Scan for the cell matching the given text and deliver its [X, Y] coordinate at center. 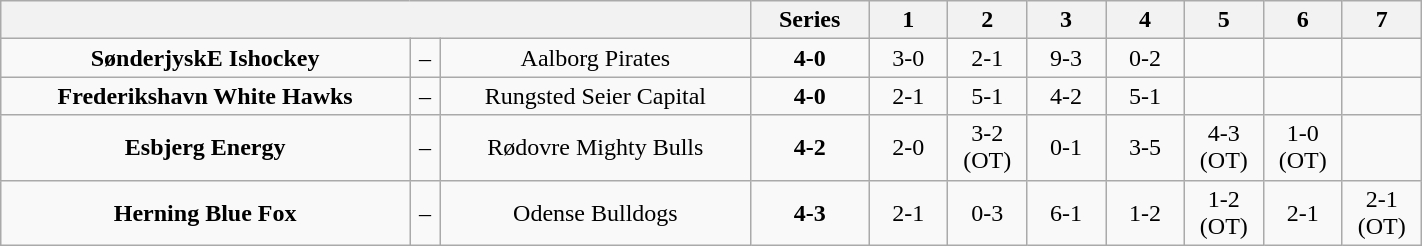
9-3 [1066, 58]
Aalborg Pirates [595, 58]
Herning Blue Fox [206, 212]
Series [809, 20]
Rødovre Mighty Bulls [595, 148]
1-2 [1146, 212]
2-0 [908, 148]
4 [1146, 20]
Odense Bulldogs [595, 212]
Frederikshavn White Hawks [206, 96]
4-3 (OT) [1224, 148]
7 [1382, 20]
1-0 (OT) [1302, 148]
1 [908, 20]
SønderjyskE Ishockey [206, 58]
0-1 [1066, 148]
0-2 [1146, 58]
2-1 (OT) [1382, 212]
0-3 [988, 212]
5 [1224, 20]
3-0 [908, 58]
3-5 [1146, 148]
2 [988, 20]
Esbjerg Energy [206, 148]
6 [1302, 20]
1-2 (OT) [1224, 212]
6-1 [1066, 212]
3-2 (OT) [988, 148]
3 [1066, 20]
4-3 [809, 212]
Rungsted Seier Capital [595, 96]
